Locate the cell with the specified text and output its (x, y) center coordinate. 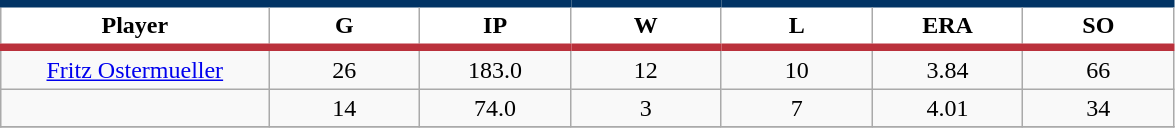
ERA (948, 26)
W (646, 26)
Player (135, 26)
10 (796, 68)
14 (344, 108)
L (796, 26)
34 (1098, 108)
74.0 (496, 108)
26 (344, 68)
66 (1098, 68)
Fritz Ostermueller (135, 68)
IP (496, 26)
183.0 (496, 68)
G (344, 26)
3.84 (948, 68)
12 (646, 68)
3 (646, 108)
4.01 (948, 108)
SO (1098, 26)
7 (796, 108)
